Identify which cell holds the provided text, then report its [X, Y] central coordinate. 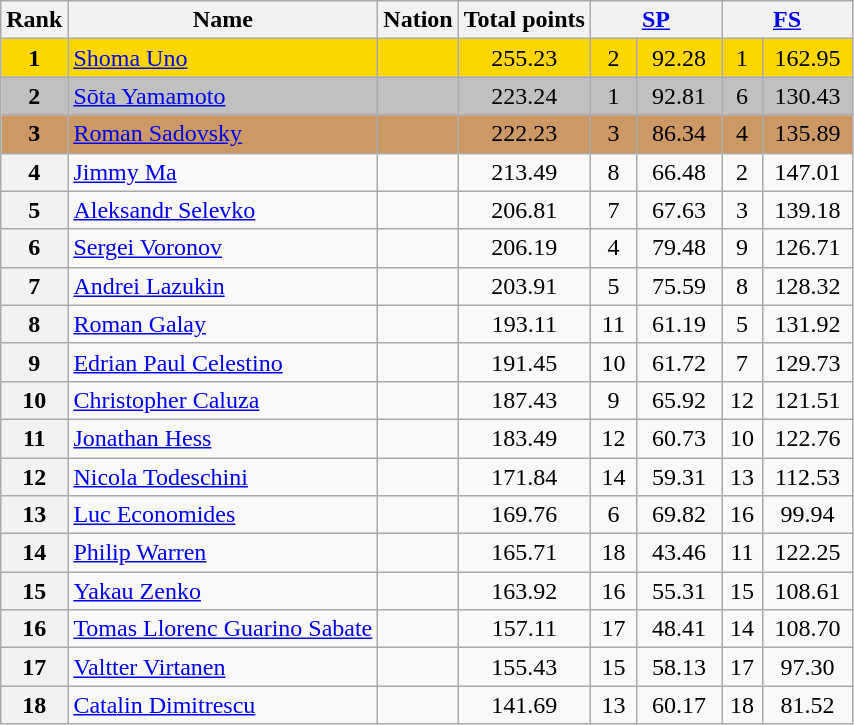
97.30 [807, 667]
Roman Sadovsky [223, 134]
92.81 [678, 96]
Valtter Virtanen [223, 667]
122.76 [807, 438]
59.31 [678, 477]
Edrian Paul Celestino [223, 362]
Jonathan Hess [223, 438]
126.71 [807, 248]
147.01 [807, 172]
Name [223, 20]
206.81 [524, 210]
183.49 [524, 438]
108.61 [807, 591]
Philip Warren [223, 553]
60.17 [678, 705]
169.76 [524, 515]
163.92 [524, 591]
61.72 [678, 362]
79.48 [678, 248]
213.49 [524, 172]
162.95 [807, 58]
129.73 [807, 362]
Tomas Llorenc Guarino Sabate [223, 629]
43.46 [678, 553]
48.41 [678, 629]
Nicola Todeschini [223, 477]
203.91 [524, 286]
55.31 [678, 591]
Total points [524, 20]
Andrei Lazukin [223, 286]
131.92 [807, 324]
Nation [418, 20]
255.23 [524, 58]
Shoma Uno [223, 58]
66.48 [678, 172]
69.82 [678, 515]
139.18 [807, 210]
191.45 [524, 362]
92.28 [678, 58]
Yakau Zenko [223, 591]
Roman Galay [223, 324]
112.53 [807, 477]
165.71 [524, 553]
75.59 [678, 286]
60.73 [678, 438]
SP [656, 20]
67.63 [678, 210]
58.13 [678, 667]
Christopher Caluza [223, 400]
Aleksandr Selevko [223, 210]
Rank [34, 20]
193.11 [524, 324]
86.34 [678, 134]
155.43 [524, 667]
206.19 [524, 248]
FS [788, 20]
157.11 [524, 629]
141.69 [524, 705]
108.70 [807, 629]
128.32 [807, 286]
Sōta Yamamoto [223, 96]
61.19 [678, 324]
135.89 [807, 134]
121.51 [807, 400]
187.43 [524, 400]
122.25 [807, 553]
99.94 [807, 515]
65.92 [678, 400]
Luc Economides [223, 515]
130.43 [807, 96]
222.23 [524, 134]
Jimmy Ma [223, 172]
223.24 [524, 96]
Catalin Dimitrescu [223, 705]
81.52 [807, 705]
Sergei Voronov [223, 248]
171.84 [524, 477]
